Provide the [X, Y] coordinate of the cell's center where the given text is located.  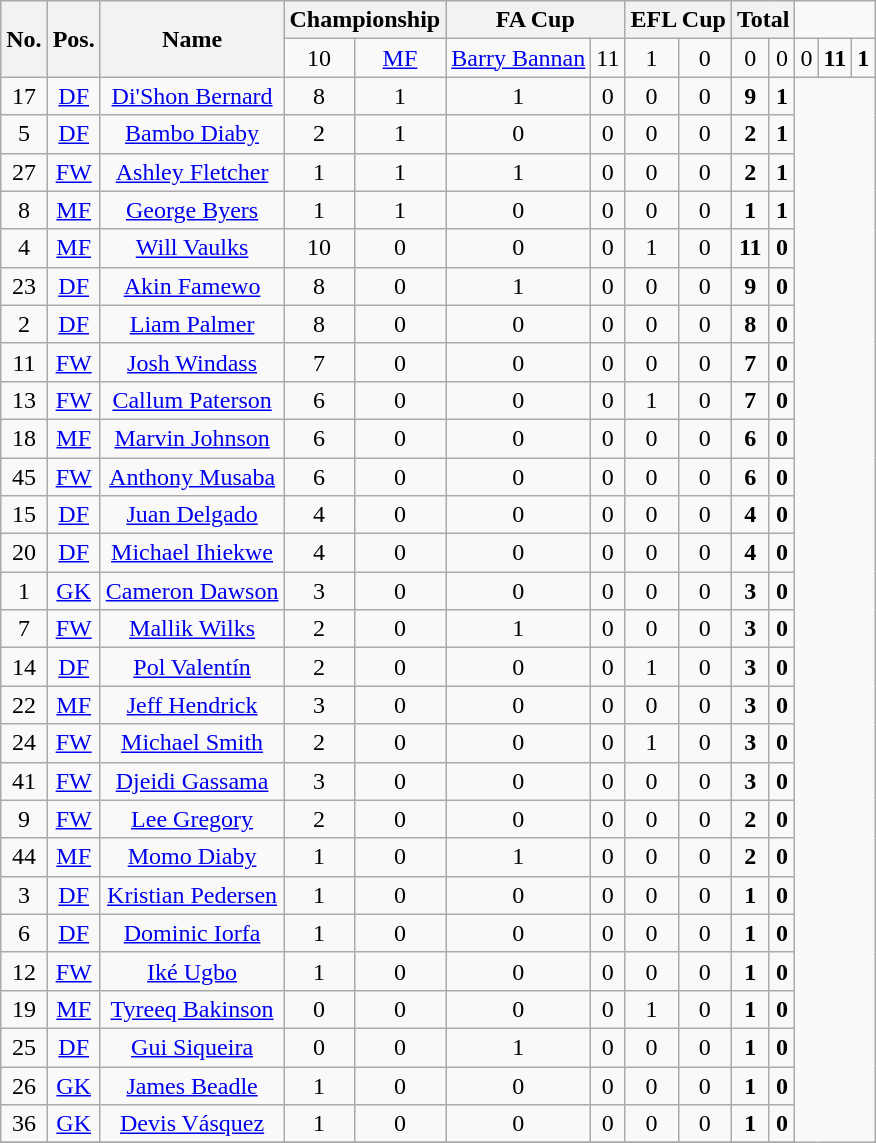
Anthony Musaba [192, 477]
19 [24, 1009]
25 [24, 1047]
Marvin Johnson [192, 438]
EFL Cup [678, 20]
Jeff Hendrick [192, 705]
Josh Windass [192, 362]
Barry Bannan [518, 58]
13 [24, 400]
Championship [365, 20]
22 [24, 705]
Di'Shon Bernard [192, 96]
Liam Palmer [192, 324]
Pos. [74, 39]
24 [24, 743]
Gui Siqueira [192, 1047]
Iké Ugbo [192, 971]
Callum Paterson [192, 400]
Cameron Dawson [192, 591]
12 [24, 971]
45 [24, 477]
44 [24, 857]
Will Vaulks [192, 248]
17 [24, 96]
Devis Vásquez [192, 1124]
Total [763, 20]
Mallik Wilks [192, 629]
Michael Ihiekwe [192, 553]
Ashley Fletcher [192, 172]
15 [24, 515]
FA Cup [536, 20]
20 [24, 553]
Juan Delgado [192, 515]
No. [24, 39]
5 [24, 134]
14 [24, 667]
Akin Famewo [192, 286]
23 [24, 286]
Djeidi Gassama [192, 781]
Bambo Diaby [192, 134]
Tyreeq Bakinson [192, 1009]
26 [24, 1085]
Lee Gregory [192, 819]
Momo Diaby [192, 857]
27 [24, 172]
Name [192, 39]
18 [24, 438]
41 [24, 781]
36 [24, 1124]
Pol Valentín [192, 667]
Kristian Pedersen [192, 895]
George Byers [192, 210]
Dominic Iorfa [192, 933]
James Beadle [192, 1085]
Michael Smith [192, 743]
